Capture the cell that displays the provided text and extract its (X, Y) central coordinate. 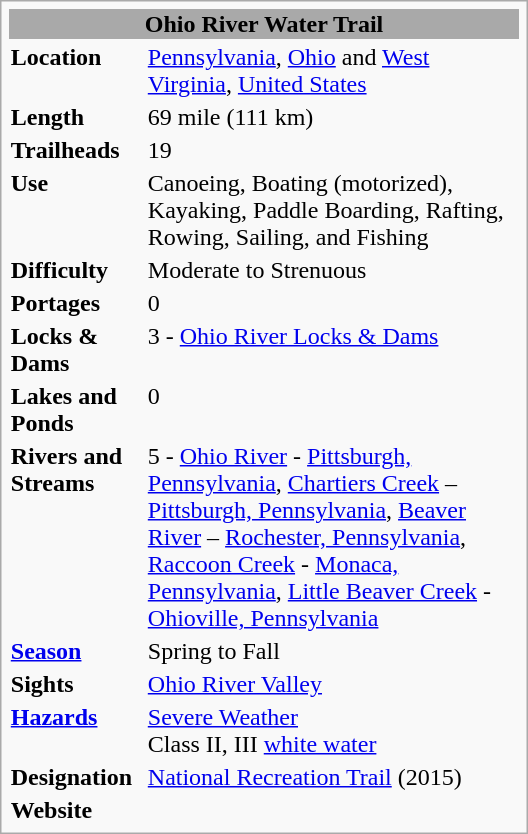
Website (76, 810)
Pennsylvania, Ohio and West Virginia, United States (332, 70)
Use (76, 210)
3 - Ohio River Locks & Dams (332, 350)
Location (76, 70)
19 (332, 150)
Difficulty (76, 270)
Designation (76, 777)
Spring to Fall (332, 651)
Season (76, 651)
Length (76, 117)
Sights (76, 684)
Moderate to Strenuous (332, 270)
Portages (76, 303)
69 mile (111 km) (332, 117)
Hazards (76, 730)
Trailheads (76, 150)
Ohio River Valley (332, 684)
Canoeing, Boating (motorized), Kayaking, Paddle Boarding, Rafting, Rowing, Sailing, and Fishing (332, 210)
Locks & Dams (76, 350)
Rivers and Streams (76, 537)
Lakes and Ponds (76, 410)
National Recreation Trail (2015) (332, 777)
Severe WeatherClass II, III white water (332, 730)
Ohio River Water Trail (264, 24)
